Output the (X, Y) coordinate of the center of the cell containing the given text.  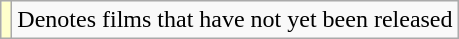
Denotes films that have not yet been released (235, 20)
